Determine the [x, y] coordinate at the center of the cell enclosing the given text.  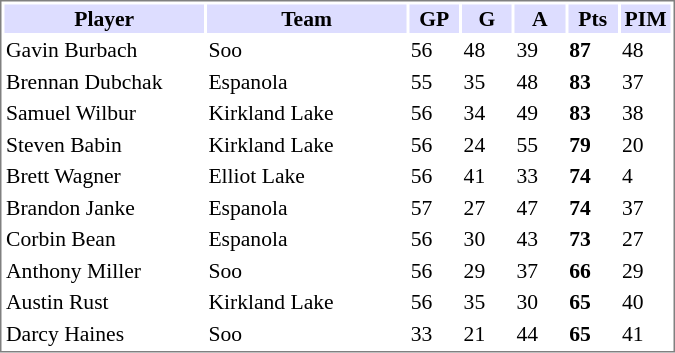
49 [540, 113]
4 [646, 176]
Samuel Wilbur [104, 113]
24 [487, 144]
Brandon Janke [104, 208]
Austin Rust [104, 302]
57 [434, 208]
43 [540, 239]
66 [593, 270]
GP [434, 18]
Elliot Lake [306, 176]
Gavin Burbach [104, 50]
Anthony Miller [104, 270]
Darcy Haines [104, 334]
Pts [593, 18]
87 [593, 50]
79 [593, 144]
21 [487, 334]
A [540, 18]
Steven Babin [104, 144]
44 [540, 334]
PIM [646, 18]
G [487, 18]
Player [104, 18]
47 [540, 208]
40 [646, 302]
73 [593, 239]
39 [540, 50]
Brett Wagner [104, 176]
34 [487, 113]
Brennan Dubchak [104, 82]
20 [646, 144]
38 [646, 113]
Team [306, 18]
Corbin Bean [104, 239]
